For the text-containing cell, return its midpoint in (X, Y) coordinate format. 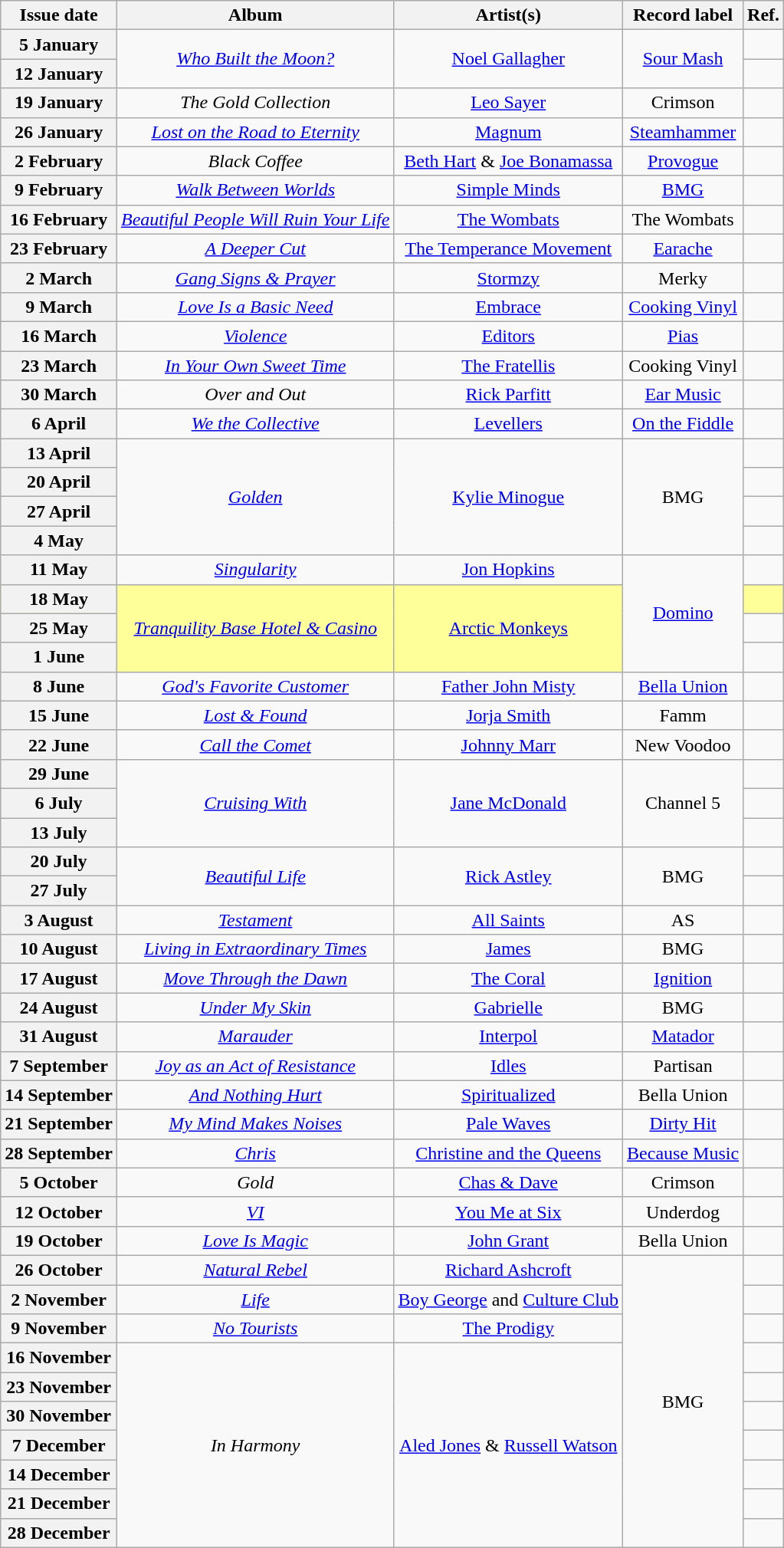
God's Favorite Customer (255, 686)
Beautiful People Will Ruin Your Life (255, 219)
Spiritualized (509, 1095)
In Harmony (255, 1445)
29 June (59, 774)
20 April (59, 482)
23 November (59, 1387)
Rick Astley (509, 876)
John Grant (509, 1241)
Album (255, 15)
12 October (59, 1211)
16 February (59, 219)
Jorja Smith (509, 715)
3 August (59, 920)
Noel Gallagher (509, 59)
16 March (59, 336)
Who Built the Moon? (255, 59)
7 September (59, 1066)
And Nothing Hurt (255, 1095)
Pias (684, 336)
27 April (59, 511)
Matador (684, 1037)
28 September (59, 1153)
Partisan (684, 1066)
22 June (59, 744)
21 December (59, 1504)
26 October (59, 1270)
Ref. (763, 15)
AS (684, 920)
Aled Jones & Russell Watson (509, 1445)
Black Coffee (255, 161)
9 November (59, 1329)
13 April (59, 453)
Simple Minds (509, 190)
19 October (59, 1241)
Boy George and Culture Club (509, 1300)
Move Through the Dawn (255, 978)
Testament (255, 920)
2 November (59, 1300)
Earache (684, 248)
20 July (59, 862)
Kylie Minogue (509, 497)
7 December (59, 1445)
Issue date (59, 15)
Jane McDonald (509, 803)
15 June (59, 715)
The Temperance Movement (509, 248)
24 August (59, 1007)
14 December (59, 1474)
Leo Sayer (509, 103)
Merky (684, 278)
Chas & Dave (509, 1182)
4 May (59, 541)
Ignition (684, 978)
You Me at Six (509, 1211)
Artist(s) (509, 15)
Beautiful Life (255, 876)
Dirty Hit (684, 1124)
Because Music (684, 1153)
Embrace (509, 307)
30 November (59, 1416)
Joy as an Act of Resistance (255, 1066)
Ear Music (684, 395)
Provogue (684, 161)
Record label (684, 15)
13 July (59, 832)
Arctic Monkeys (509, 628)
Lost & Found (255, 715)
12 January (59, 74)
19 January (59, 103)
Editors (509, 336)
2 March (59, 278)
31 August (59, 1037)
Tranquility Base Hotel & Casino (255, 628)
27 July (59, 891)
Singularity (255, 570)
Domino (684, 613)
Under My Skin (255, 1007)
VI (255, 1211)
Over and Out (255, 395)
My Mind Makes Noises (255, 1124)
26 January (59, 132)
14 September (59, 1095)
All Saints (509, 920)
Underdog (684, 1211)
Chris (255, 1153)
5 October (59, 1182)
Lost on the Road to Eternity (255, 132)
Stormzy (509, 278)
Richard Ashcroft (509, 1270)
James (509, 949)
In Your Own Sweet Time (255, 366)
9 February (59, 190)
Levellers (509, 424)
On the Fiddle (684, 424)
The Prodigy (509, 1329)
Gold (255, 1182)
Channel 5 (684, 803)
Love Is Magic (255, 1241)
25 May (59, 628)
The Fratellis (509, 366)
Johnny Marr (509, 744)
New Voodoo (684, 744)
16 November (59, 1358)
No Tourists (255, 1329)
Christine and the Queens (509, 1153)
17 August (59, 978)
Beth Hart & Joe Bonamassa (509, 161)
Marauder (255, 1037)
11 May (59, 570)
Gang Signs & Prayer (255, 278)
Natural Rebel (255, 1270)
Interpol (509, 1037)
1 June (59, 657)
Famm (684, 715)
Violence (255, 336)
Pale Waves (509, 1124)
28 December (59, 1533)
We the Collective (255, 424)
A Deeper Cut (255, 248)
Father John Misty (509, 686)
23 March (59, 366)
18 May (59, 599)
6 July (59, 803)
23 February (59, 248)
Steamhammer (684, 132)
The Gold Collection (255, 103)
Golden (255, 497)
9 March (59, 307)
Call the Comet (255, 744)
Walk Between Worlds (255, 190)
The Coral (509, 978)
6 April (59, 424)
5 January (59, 44)
Sour Mash (684, 59)
2 February (59, 161)
Life (255, 1300)
Cruising With (255, 803)
Magnum (509, 132)
Living in Extraordinary Times (255, 949)
8 June (59, 686)
21 September (59, 1124)
Gabrielle (509, 1007)
10 August (59, 949)
Rick Parfitt (509, 395)
Idles (509, 1066)
30 March (59, 395)
Jon Hopkins (509, 570)
Love Is a Basic Need (255, 307)
